Detect which cell encompasses the target text, then output its (X, Y) center coordinate. 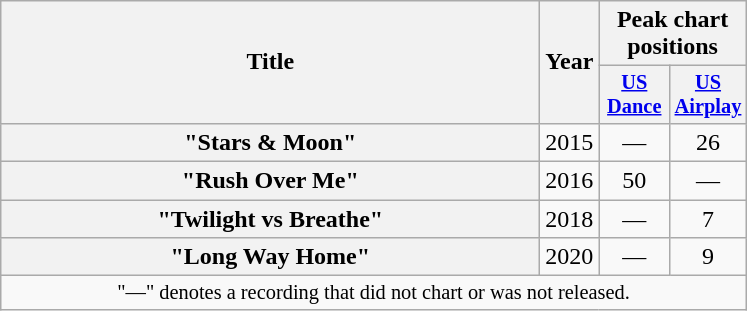
"Rush Over Me" (270, 181)
Year (570, 62)
Peak chart positions (672, 34)
2015 (570, 142)
26 (708, 142)
Title (270, 62)
9 (708, 257)
"Long Way Home" (270, 257)
"Stars & Moon" (270, 142)
2016 (570, 181)
"—" denotes a recording that did not chart or was not released. (374, 293)
"Twilight vs Breathe" (270, 219)
2020 (570, 257)
2018 (570, 219)
USDance (634, 95)
USAirplay (708, 95)
50 (634, 181)
7 (708, 219)
